Output the [x, y] coordinate of the center of the cell containing the given text.  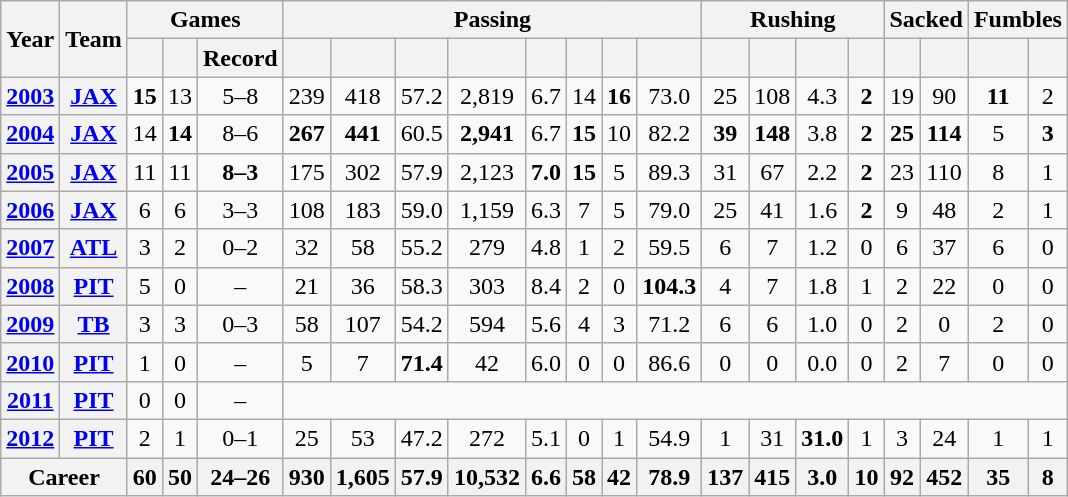
Rushing [793, 20]
50 [180, 477]
1.6 [822, 210]
67 [772, 172]
79.0 [670, 210]
110 [944, 172]
2,123 [486, 172]
9 [902, 210]
71.2 [670, 324]
148 [772, 134]
0.0 [822, 362]
53 [362, 438]
7.0 [546, 172]
594 [486, 324]
71.4 [422, 362]
60 [144, 477]
86.6 [670, 362]
272 [486, 438]
2008 [30, 286]
89.3 [670, 172]
3–3 [240, 210]
13 [180, 96]
107 [362, 324]
137 [726, 477]
10,532 [486, 477]
0–1 [240, 438]
48 [944, 210]
ATL [94, 248]
302 [362, 172]
82.2 [670, 134]
54.2 [422, 324]
239 [306, 96]
Career [64, 477]
54.9 [670, 438]
Passing [492, 20]
6.3 [546, 210]
3.8 [822, 134]
78.9 [670, 477]
41 [772, 210]
2,819 [486, 96]
4.3 [822, 96]
24 [944, 438]
418 [362, 96]
175 [306, 172]
930 [306, 477]
104.3 [670, 286]
2010 [30, 362]
2009 [30, 324]
6.0 [546, 362]
16 [620, 96]
8.4 [546, 286]
47.2 [422, 438]
Record [240, 58]
114 [944, 134]
415 [772, 477]
5–8 [240, 96]
4.8 [546, 248]
2.2 [822, 172]
73.0 [670, 96]
1,605 [362, 477]
Fumbles [1018, 20]
35 [998, 477]
31.0 [822, 438]
279 [486, 248]
19 [902, 96]
2,941 [486, 134]
32 [306, 248]
267 [306, 134]
1,159 [486, 210]
2005 [30, 172]
2012 [30, 438]
441 [362, 134]
Games [205, 20]
452 [944, 477]
183 [362, 210]
23 [902, 172]
303 [486, 286]
2011 [30, 400]
92 [902, 477]
55.2 [422, 248]
TB [94, 324]
90 [944, 96]
0–2 [240, 248]
8–3 [240, 172]
1.0 [822, 324]
1.8 [822, 286]
58.3 [422, 286]
3.0 [822, 477]
1.2 [822, 248]
59.5 [670, 248]
24–26 [240, 477]
8–6 [240, 134]
2006 [30, 210]
36 [362, 286]
Sacked [926, 20]
2003 [30, 96]
0–3 [240, 324]
5.1 [546, 438]
60.5 [422, 134]
59.0 [422, 210]
21 [306, 286]
39 [726, 134]
5.6 [546, 324]
2004 [30, 134]
2007 [30, 248]
22 [944, 286]
57.2 [422, 96]
Year [30, 39]
37 [944, 248]
Team [94, 39]
6.6 [546, 477]
